Extract the [X, Y] coordinate from the center of the cell holding the provided text.  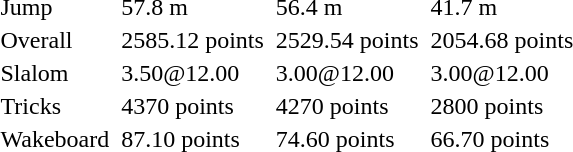
2585.12 points [193, 40]
4370 points [193, 106]
4270 points [347, 106]
3.00@12.00 [347, 73]
3.50@12.00 [193, 73]
2529.54 points [347, 40]
